From the cell containing the given text, extract its center point as (x, y) coordinate. 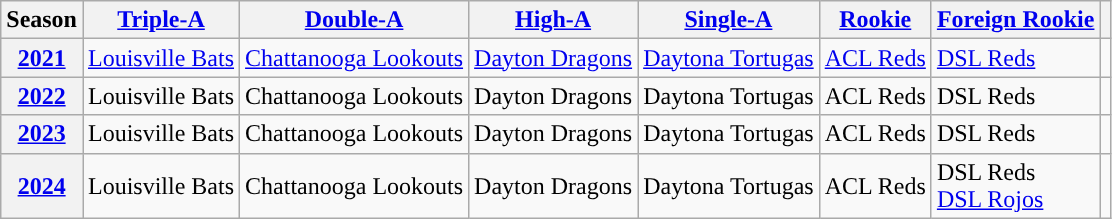
Single-A (729, 20)
Triple-A (160, 20)
2024 (42, 186)
2021 (42, 58)
Rookie (875, 20)
Double-A (354, 20)
Foreign Rookie (1016, 20)
DSL RedsDSL Rojos (1016, 186)
2023 (42, 134)
2022 (42, 96)
High-A (554, 20)
Season (42, 20)
